Search for the cell housing the specified text and yield its [X, Y] center coordinate. 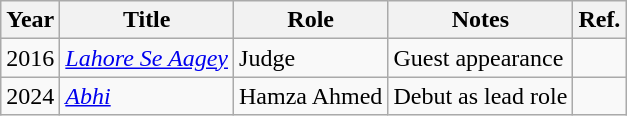
Judge [311, 58]
Debut as lead role [480, 96]
Abhi [147, 96]
Title [147, 20]
Year [30, 20]
2024 [30, 96]
Notes [480, 20]
Lahore Se Aagey [147, 58]
Hamza Ahmed [311, 96]
2016 [30, 58]
Guest appearance [480, 58]
Ref. [600, 20]
Role [311, 20]
